Capture the cell that displays the provided text and extract its (X, Y) central coordinate. 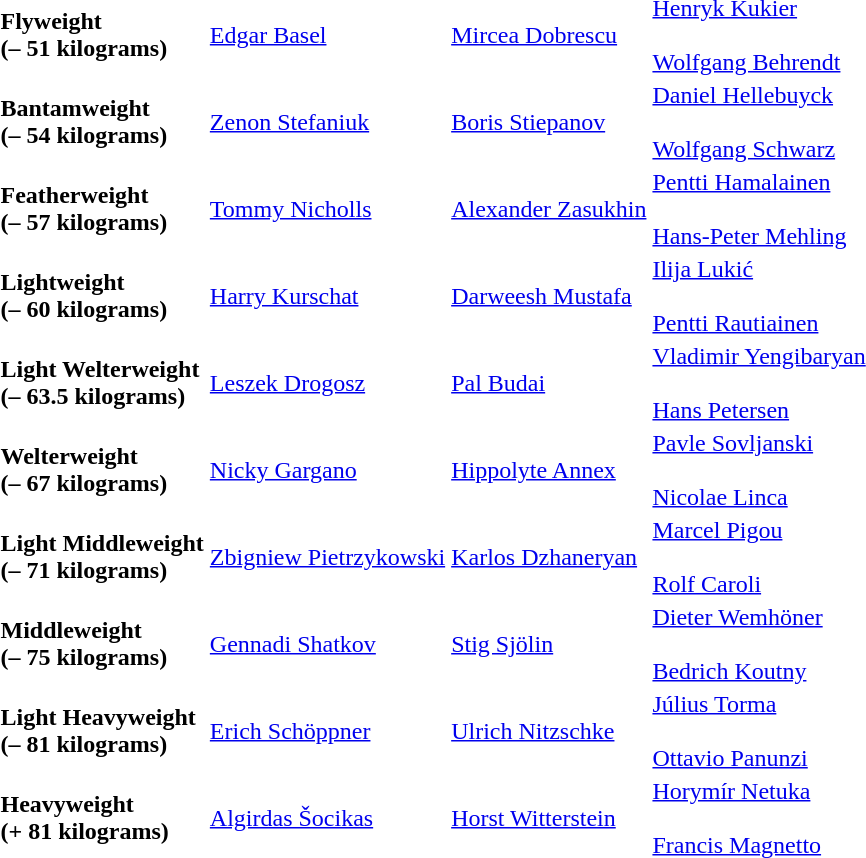
Alexander Zasukhin (549, 209)
Tommy Nicholls (327, 209)
Nicky Gargano (327, 470)
Zbigniew Pietrzykowski (327, 557)
Zenon Stefaniuk (327, 122)
Stig Sjölin (549, 644)
Gennadi Shatkov (327, 644)
Ulrich Nitzschke (549, 731)
Darweesh Mustafa (549, 296)
Erich Schöppner (327, 731)
Hippolyte Annex (549, 470)
Pal Budai (549, 383)
Karlos Dzhaneryan (549, 557)
Leszek Drogosz (327, 383)
Boris Stiepanov (549, 122)
Harry Kurschat (327, 296)
